Identify which cell holds the provided text, then report its (x, y) central coordinate. 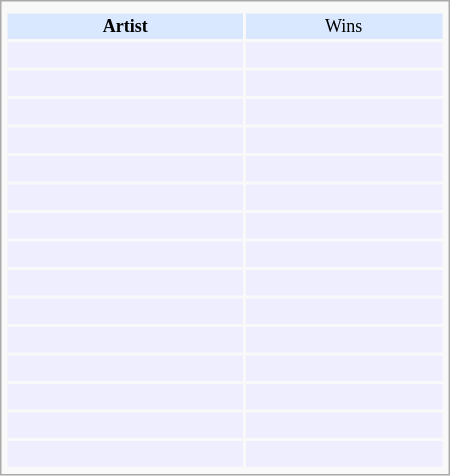
Wins (344, 27)
Artist (125, 27)
